Output the [X, Y] coordinate of the center of the cell containing the given text.  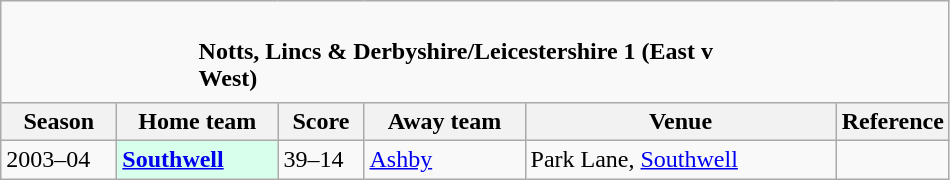
Season [59, 121]
Home team [198, 121]
Score [321, 121]
39–14 [321, 159]
Reference [892, 121]
Venue [680, 121]
2003–04 [59, 159]
Southwell [198, 159]
Park Lane, Southwell [680, 159]
Away team [444, 121]
Ashby [444, 159]
